Scan for the cell matching the given text and deliver its (x, y) coordinate at center. 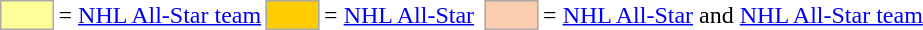
= NHL All-Star team (160, 15)
= NHL All-Star (400, 15)
